Detect which cell encompasses the target text, then output its [X, Y] center coordinate. 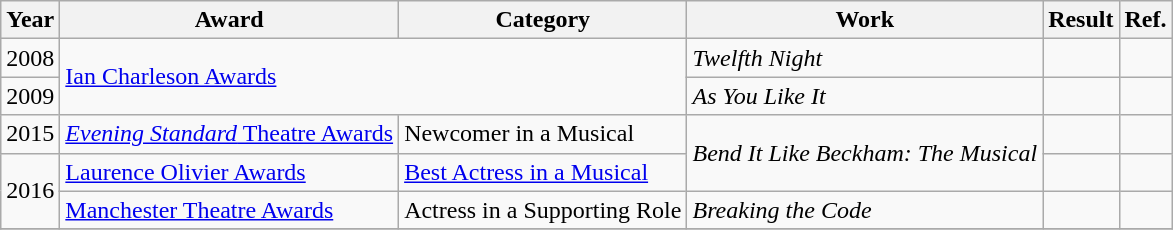
As You Like It [865, 96]
Year [30, 20]
Manchester Theatre Awards [230, 210]
Actress in a Supporting Role [543, 210]
Best Actress in a Musical [543, 172]
Laurence Olivier Awards [230, 172]
Newcomer in a Musical [543, 134]
2015 [30, 134]
2016 [30, 191]
Ref. [1146, 20]
Evening Standard Theatre Awards [230, 134]
Bend It Like Beckham: The Musical [865, 153]
Breaking the Code [865, 210]
Result [1081, 20]
Twelfth Night [865, 58]
Award [230, 20]
Ian Charleson Awards [374, 77]
Work [865, 20]
Category [543, 20]
2008 [30, 58]
2009 [30, 96]
